Find where the given text appears and provide that cell's center as (X, Y) coordinate. 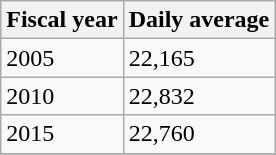
2005 (62, 58)
2010 (62, 96)
22,832 (199, 96)
22,165 (199, 58)
Daily average (199, 20)
Fiscal year (62, 20)
22,760 (199, 134)
2015 (62, 134)
